Provide the (X, Y) coordinate of the cell's center where the given text is located.  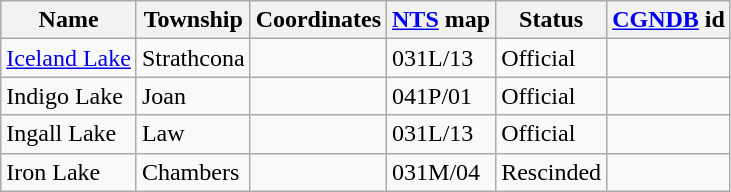
Coordinates (318, 20)
NTS map (442, 20)
041P/01 (442, 96)
Name (69, 20)
Iceland Lake (69, 58)
Rescinded (552, 172)
Chambers (193, 172)
Law (193, 134)
031M/04 (442, 172)
Ingall Lake (69, 134)
Strathcona (193, 58)
Joan (193, 96)
Iron Lake (69, 172)
Status (552, 20)
CGNDB id (669, 20)
Township (193, 20)
Indigo Lake (69, 96)
